For the text-containing cell, return its midpoint in [X, Y] coordinate format. 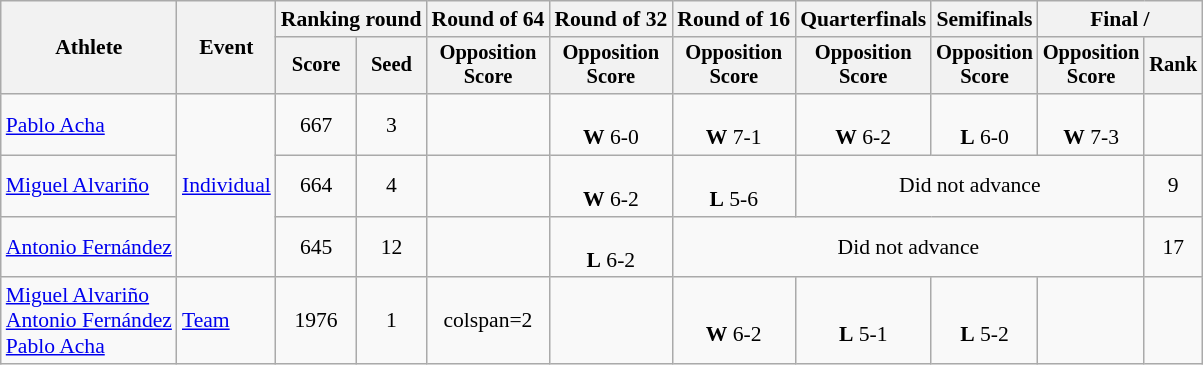
Antonio Fernández [89, 248]
colspan=2 [488, 322]
W 7-1 [734, 124]
Semifinals [984, 19]
Miguel AlvariñoAntonio FernándezPablo Acha [89, 322]
L 5-6 [734, 186]
Rank [1173, 66]
Round of 64 [488, 19]
17 [1173, 248]
12 [391, 248]
4 [391, 186]
Pablo Acha [89, 124]
W 7-3 [1092, 124]
Final / [1120, 19]
Round of 16 [734, 19]
Event [226, 48]
Seed [391, 66]
9 [1173, 186]
L 5-2 [984, 322]
Score [316, 66]
645 [316, 248]
664 [316, 186]
1 [391, 322]
L 5-1 [863, 322]
W 6-0 [610, 124]
Individual [226, 186]
Team [226, 322]
L 6-2 [610, 248]
Miguel Alvariño [89, 186]
Quarterfinals [863, 19]
L 6-0 [984, 124]
Athlete [89, 48]
Round of 32 [610, 19]
3 [391, 124]
1976 [316, 322]
667 [316, 124]
Ranking round [352, 19]
